From the cell containing the given text, extract its center point as (X, Y) coordinate. 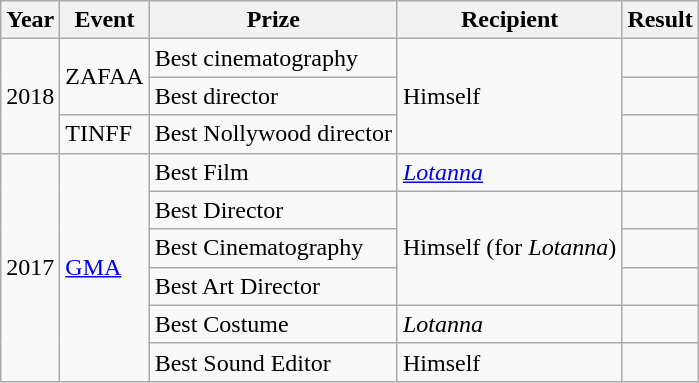
TINFF (104, 134)
Himself (for Lotanna) (509, 248)
Event (104, 20)
2017 (30, 267)
Best Director (273, 210)
Best Film (273, 172)
Best Sound Editor (273, 362)
2018 (30, 96)
Result (660, 20)
Best Nollywood director (273, 134)
GMA (104, 267)
ZAFAA (104, 77)
Best Cinematography (273, 248)
Best Art Director (273, 286)
Best director (273, 96)
Recipient (509, 20)
Year (30, 20)
Best cinematography (273, 58)
Prize (273, 20)
Best Costume (273, 324)
